Find where the given text appears and provide that cell's center as (X, Y) coordinate. 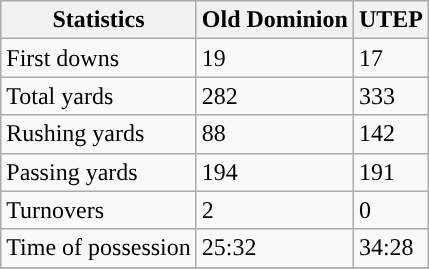
191 (390, 172)
17 (390, 58)
19 (274, 58)
Turnovers (99, 210)
Statistics (99, 20)
34:28 (390, 248)
Rushing yards (99, 134)
142 (390, 134)
First downs (99, 58)
UTEP (390, 20)
333 (390, 96)
Total yards (99, 96)
2 (274, 210)
0 (390, 210)
Old Dominion (274, 20)
194 (274, 172)
282 (274, 96)
25:32 (274, 248)
Time of possession (99, 248)
Passing yards (99, 172)
88 (274, 134)
